For the text-containing cell, return its midpoint in (X, Y) coordinate format. 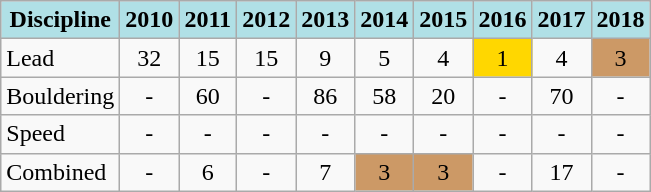
Combined (60, 172)
Lead (60, 58)
Speed (60, 134)
20 (444, 96)
2014 (384, 20)
2010 (150, 20)
2012 (266, 20)
17 (562, 172)
5 (384, 58)
32 (150, 58)
2018 (620, 20)
2017 (562, 20)
86 (326, 96)
60 (208, 96)
1 (502, 58)
9 (326, 58)
6 (208, 172)
Bouldering (60, 96)
58 (384, 96)
2011 (208, 20)
2016 (502, 20)
2015 (444, 20)
70 (562, 96)
2013 (326, 20)
7 (326, 172)
Discipline (60, 20)
